Find where the given text appears and provide that cell's center as (X, Y) coordinate. 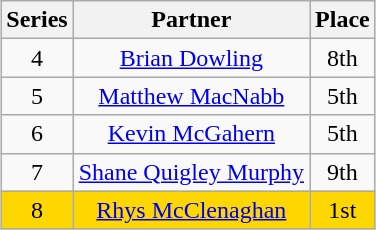
9th (343, 172)
Shane Quigley Murphy (191, 172)
Series (37, 20)
Brian Dowling (191, 58)
Rhys McClenaghan (191, 210)
1st (343, 210)
Place (343, 20)
6 (37, 134)
Matthew MacNabb (191, 96)
5 (37, 96)
7 (37, 172)
Kevin McGahern (191, 134)
Partner (191, 20)
4 (37, 58)
8 (37, 210)
8th (343, 58)
